Output the [x, y] coordinate of the center of the cell containing the given text.  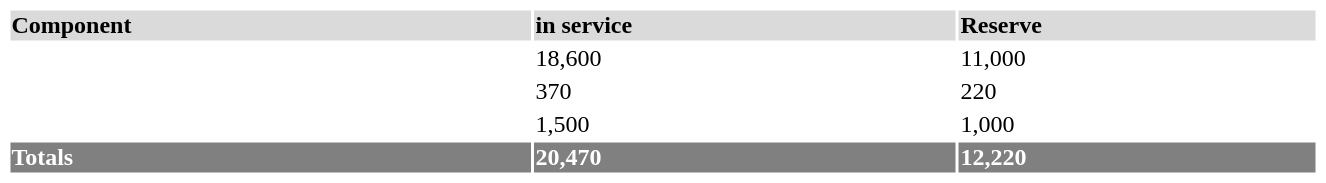
Reserve [1138, 25]
20,470 [745, 157]
220 [1138, 91]
18,600 [745, 59]
370 [745, 91]
in service [745, 25]
Component [270, 25]
12,220 [1138, 157]
11,000 [1138, 59]
1,000 [1138, 125]
1,500 [745, 125]
Totals [270, 157]
